From the cell containing the given text, extract its center point as [X, Y] coordinate. 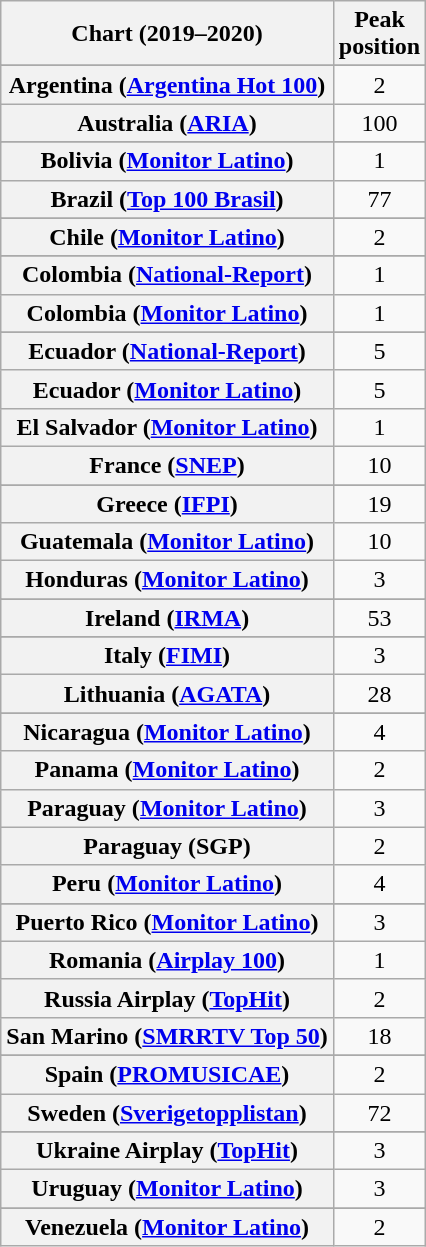
Paraguay (Monitor Latino) [168, 808]
Honduras (Monitor Latino) [168, 580]
Ireland (IRMA) [168, 618]
77 [379, 199]
Puerto Rico (Monitor Latino) [168, 922]
San Marino (SMRRTV Top 50) [168, 1036]
Peru (Monitor Latino) [168, 884]
Argentina (Argentina Hot 100) [168, 85]
Brazil (Top 100 Brasil) [168, 199]
Colombia (National-Report) [168, 275]
Australia (ARIA) [168, 123]
Spain (PROMUSICAE) [168, 1074]
Panama (Monitor Latino) [168, 770]
Ukraine Airplay (TopHit) [168, 1151]
France (SNEP) [168, 465]
Peakposition [379, 34]
Chart (2019–2020) [168, 34]
Colombia (Monitor Latino) [168, 313]
72 [379, 1113]
Russia Airplay (TopHit) [168, 998]
Ecuador (National-Report) [168, 351]
28 [379, 694]
Uruguay (Monitor Latino) [168, 1189]
Chile (Monitor Latino) [168, 237]
Sweden (Sverigetopplistan) [168, 1113]
Venezuela (Monitor Latino) [168, 1227]
Romania (Airplay 100) [168, 960]
Ecuador (Monitor Latino) [168, 389]
El Salvador (Monitor Latino) [168, 427]
Greece (IFPI) [168, 503]
Bolivia (Monitor Latino) [168, 161]
Italy (FIMI) [168, 656]
Nicaragua (Monitor Latino) [168, 732]
Guatemala (Monitor Latino) [168, 542]
Paraguay (SGP) [168, 846]
19 [379, 503]
Lithuania (AGATA) [168, 694]
100 [379, 123]
53 [379, 618]
18 [379, 1036]
